Find where the given text appears and provide that cell's center as [X, Y] coordinate. 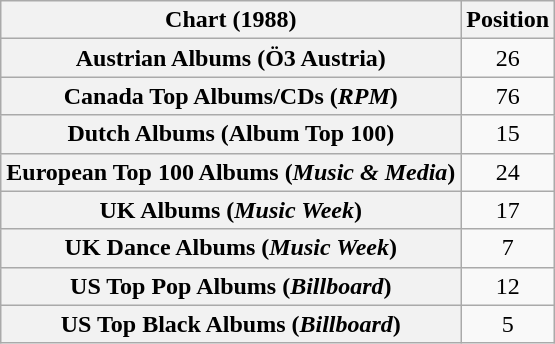
26 [508, 58]
Austrian Albums (Ö3 Austria) [231, 58]
European Top 100 Albums (Music & Media) [231, 172]
Canada Top Albums/CDs (RPM) [231, 96]
5 [508, 324]
US Top Pop Albums (Billboard) [231, 286]
24 [508, 172]
Chart (1988) [231, 20]
15 [508, 134]
17 [508, 210]
Position [508, 20]
UK Albums (Music Week) [231, 210]
UK Dance Albums (Music Week) [231, 248]
7 [508, 248]
US Top Black Albums (Billboard) [231, 324]
Dutch Albums (Album Top 100) [231, 134]
12 [508, 286]
76 [508, 96]
